Determine the (x, y) coordinate at the center of the cell enclosing the given text.  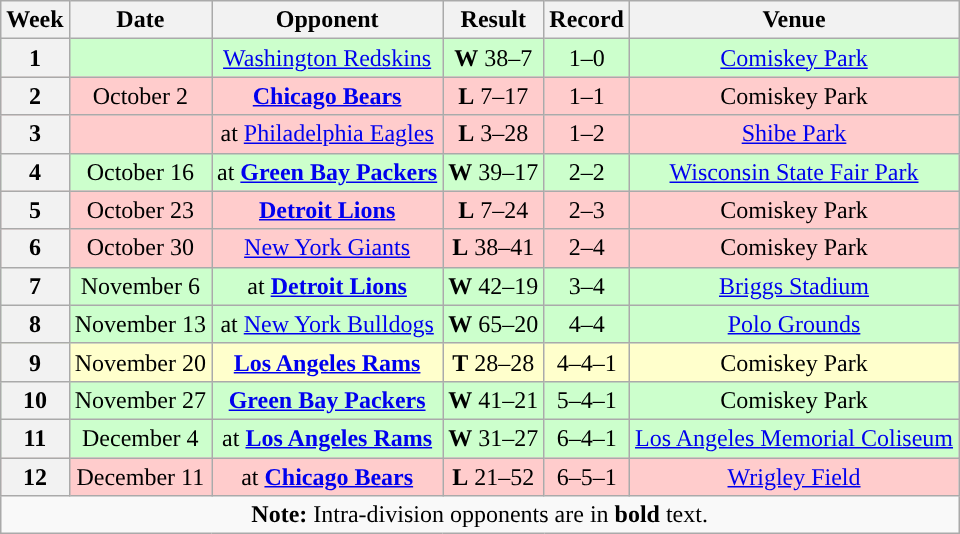
2–2 (587, 172)
October 23 (140, 210)
Record (587, 20)
1 (35, 58)
December 4 (140, 438)
4–4–1 (587, 362)
L 7–24 (494, 210)
at Los Angeles Rams (328, 438)
Polo Grounds (794, 324)
Wrigley Field (794, 477)
3 (35, 134)
2–3 (587, 210)
November 6 (140, 286)
W 65–20 (494, 324)
1–1 (587, 96)
November 20 (140, 362)
9 (35, 362)
at Green Bay Packers (328, 172)
6–4–1 (587, 438)
December 11 (140, 477)
8 (35, 324)
Green Bay Packers (328, 400)
at Chicago Bears (328, 477)
W 38–7 (494, 58)
at Philadelphia Eagles (328, 134)
W 42–19 (494, 286)
6–5–1 (587, 477)
W 41–21 (494, 400)
Result (494, 20)
Week (35, 20)
Los Angeles Memorial Coliseum (794, 438)
Los Angeles Rams (328, 362)
7 (35, 286)
Venue (794, 20)
4 (35, 172)
at Detroit Lions (328, 286)
L 38–41 (494, 248)
W 31–27 (494, 438)
October 2 (140, 96)
L 21–52 (494, 477)
Wisconsin State Fair Park (794, 172)
2–4 (587, 248)
Shibe Park (794, 134)
Briggs Stadium (794, 286)
L 3–28 (494, 134)
2 (35, 96)
1–0 (587, 58)
4–4 (587, 324)
October 16 (140, 172)
Date (140, 20)
November 13 (140, 324)
5–4–1 (587, 400)
W 39–17 (494, 172)
October 30 (140, 248)
L 7–17 (494, 96)
Chicago Bears (328, 96)
1–2 (587, 134)
New York Giants (328, 248)
12 (35, 477)
T 28–28 (494, 362)
Opponent (328, 20)
November 27 (140, 400)
3–4 (587, 286)
10 (35, 400)
Detroit Lions (328, 210)
6 (35, 248)
11 (35, 438)
Washington Redskins (328, 58)
Note: Intra-division opponents are in bold text. (480, 515)
at New York Bulldogs (328, 324)
5 (35, 210)
